Determine the (X, Y) coordinate at the center of the cell enclosing the given text.  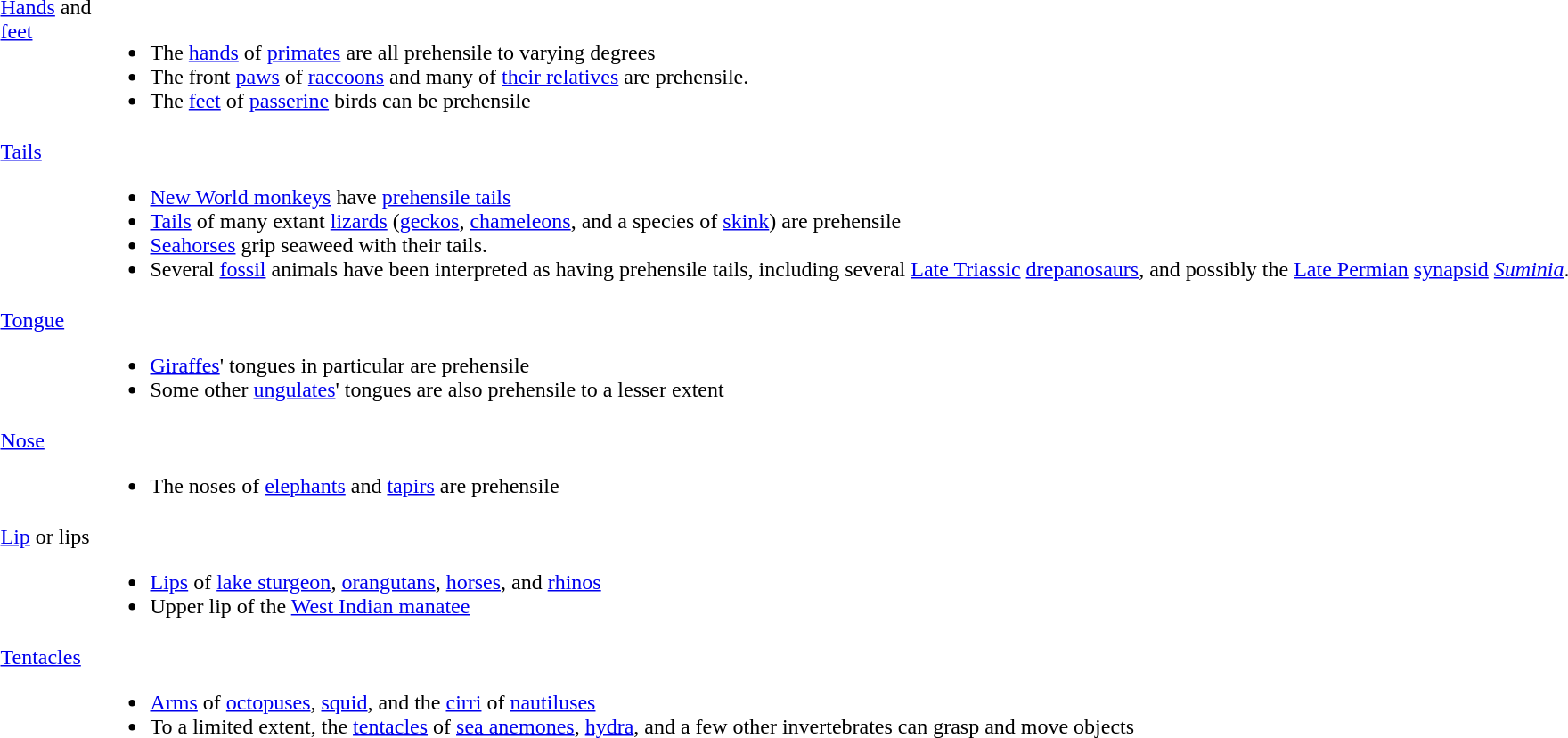
Giraffes' tongues in particular are prehensileSome other ungulates' tongues are also prehensile to a lesser extent (829, 365)
The noses of elephants and tapirs are prehensile (829, 474)
Lips of lake sturgeon, orangutans, horses, and rhinosUpper lip of the West Indian manatee (829, 582)
